Determine the [X, Y] coordinate at the center of the cell enclosing the given text.  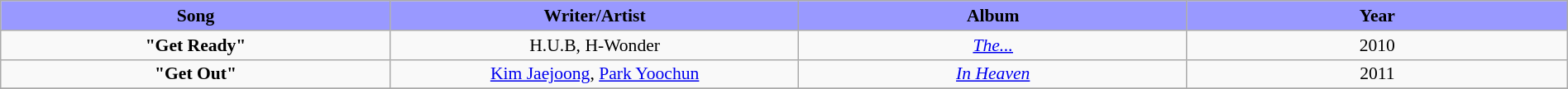
In Heaven [992, 74]
"Get Out" [195, 74]
"Get Ready" [195, 44]
Year [1377, 16]
Album [992, 16]
2010 [1377, 44]
Writer/Artist [595, 16]
The... [992, 44]
H.U.B, H-Wonder [595, 44]
Song [195, 16]
Kim Jaejoong, Park Yoochun [595, 74]
2011 [1377, 74]
